Identify which cell holds the provided text, then report its (X, Y) central coordinate. 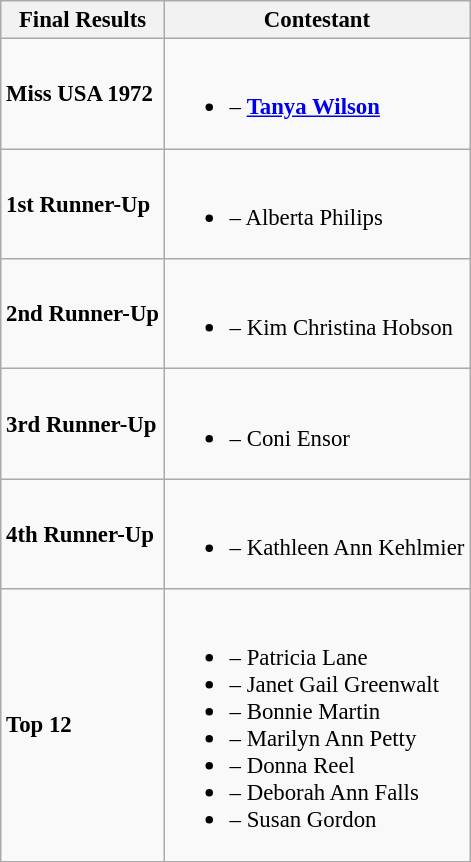
4th Runner-Up (83, 534)
2nd Runner-Up (83, 314)
Miss USA 1972 (83, 94)
– Patricia Lane – Janet Gail Greenwalt – Bonnie Martin – Marilyn Ann Petty – Donna Reel – Deborah Ann Falls – Susan Gordon (316, 725)
– Kathleen Ann Kehlmier (316, 534)
Contestant (316, 20)
– Coni Ensor (316, 424)
– Kim Christina Hobson (316, 314)
Top 12 (83, 725)
3rd Runner-Up (83, 424)
– Alberta Philips (316, 204)
– Tanya Wilson (316, 94)
1st Runner-Up (83, 204)
Final Results (83, 20)
